Capture the cell that displays the provided text and extract its [x, y] central coordinate. 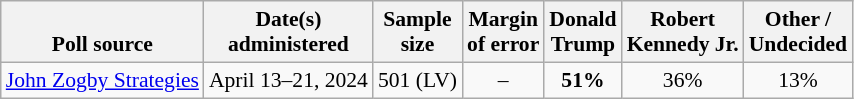
Other /Undecided [798, 32]
501 (LV) [418, 80]
John Zogby Strategies [102, 80]
April 13–21, 2024 [288, 80]
13% [798, 80]
Marginof error [503, 32]
RobertKennedy Jr. [683, 32]
36% [683, 80]
51% [582, 80]
Samplesize [418, 32]
Poll source [102, 32]
Date(s)administered [288, 32]
– [503, 80]
DonaldTrump [582, 32]
